Output the (x, y) coordinate of the center of the cell containing the given text.  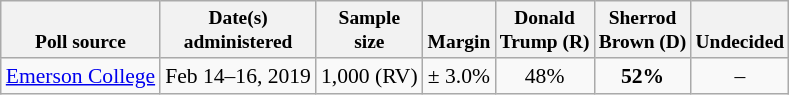
Samplesize (370, 30)
Undecided (740, 30)
Feb 14–16, 2019 (238, 76)
– (740, 76)
Emerson College (80, 76)
Poll source (80, 30)
DonaldTrump (R) (544, 30)
48% (544, 76)
52% (642, 76)
± 3.0% (459, 76)
1,000 (RV) (370, 76)
SherrodBrown (D) (642, 30)
Margin (459, 30)
Date(s)administered (238, 30)
